Locate the cell with the specified text and output its (x, y) center coordinate. 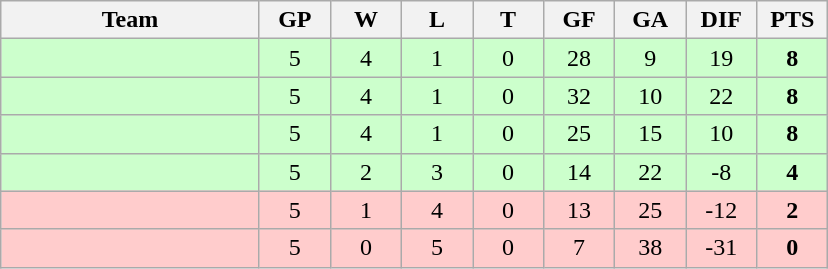
13 (580, 210)
32 (580, 96)
GP (294, 20)
L (436, 20)
9 (650, 58)
GF (580, 20)
19 (722, 58)
PTS (792, 20)
GA (650, 20)
DIF (722, 20)
T (508, 20)
28 (580, 58)
7 (580, 248)
15 (650, 134)
14 (580, 172)
W (366, 20)
-12 (722, 210)
-31 (722, 248)
Team (130, 20)
38 (650, 248)
-8 (722, 172)
3 (436, 172)
